Scan for the cell matching the given text and deliver its [X, Y] coordinate at center. 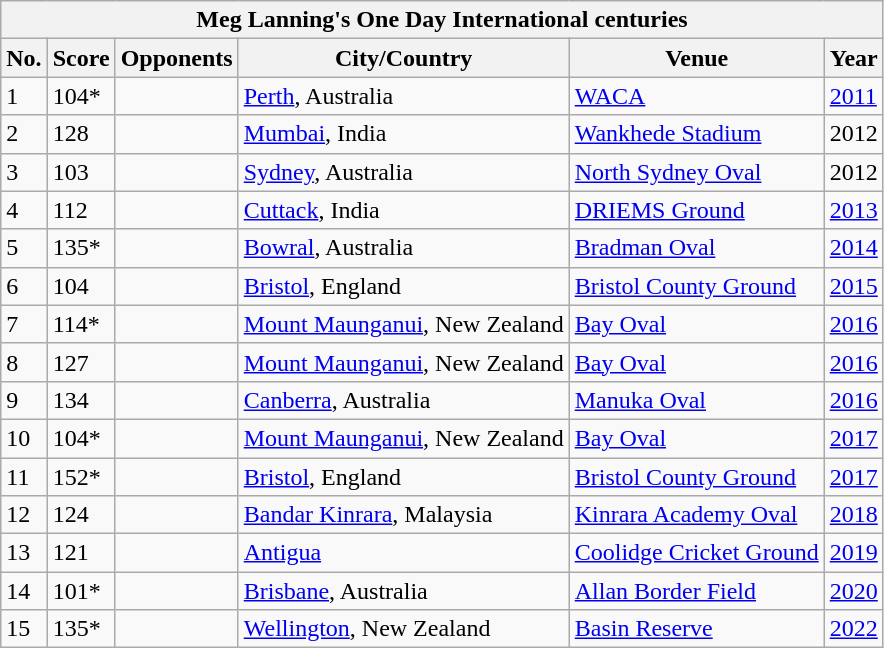
128 [81, 134]
Kinrara Academy Oval [696, 515]
Score [81, 58]
2 [24, 134]
Basin Reserve [696, 629]
WACA [696, 96]
124 [81, 515]
2018 [854, 515]
Manuka Oval [696, 400]
127 [81, 362]
Antigua [404, 553]
114* [81, 324]
10 [24, 438]
Wankhede Stadium [696, 134]
121 [81, 553]
Canberra, Australia [404, 400]
101* [81, 591]
City/Country [404, 58]
6 [24, 286]
11 [24, 477]
13 [24, 553]
2019 [854, 553]
Perth, Australia [404, 96]
Bandar Kinrara, Malaysia [404, 515]
5 [24, 248]
North Sydney Oval [696, 172]
2011 [854, 96]
Coolidge Cricket Ground [696, 553]
Bowral, Australia [404, 248]
9 [24, 400]
2014 [854, 248]
7 [24, 324]
152* [81, 477]
Brisbane, Australia [404, 591]
8 [24, 362]
Venue [696, 58]
2022 [854, 629]
Bradman Oval [696, 248]
104 [81, 286]
4 [24, 210]
No. [24, 58]
15 [24, 629]
Year [854, 58]
14 [24, 591]
DRIEMS Ground [696, 210]
Cuttack, India [404, 210]
1 [24, 96]
Mumbai, India [404, 134]
103 [81, 172]
2020 [854, 591]
Allan Border Field [696, 591]
2015 [854, 286]
12 [24, 515]
Opponents [176, 58]
Wellington, New Zealand [404, 629]
Meg Lanning's One Day International centuries [442, 20]
3 [24, 172]
2013 [854, 210]
112 [81, 210]
134 [81, 400]
Sydney, Australia [404, 172]
